Output the [x, y] coordinate of the center of the cell containing the given text.  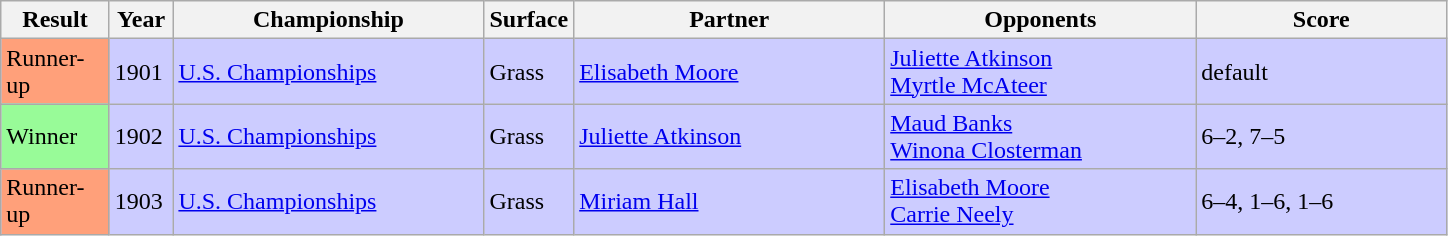
Partner [730, 20]
Elisabeth Moore [730, 72]
Juliette Atkinson Myrtle McAteer [1040, 72]
1902 [141, 136]
Miriam Hall [730, 202]
6–2, 7–5 [1322, 136]
Surface [529, 20]
6–4, 1–6, 1–6 [1322, 202]
Year [141, 20]
1901 [141, 72]
default [1322, 72]
Juliette Atkinson [730, 136]
Opponents [1040, 20]
Championship [328, 20]
Maud Banks Winona Closterman [1040, 136]
Score [1322, 20]
Result [56, 20]
1903 [141, 202]
Elisabeth Moore Carrie Neely [1040, 202]
Winner [56, 136]
